For the text-containing cell, return its midpoint in [X, Y] coordinate format. 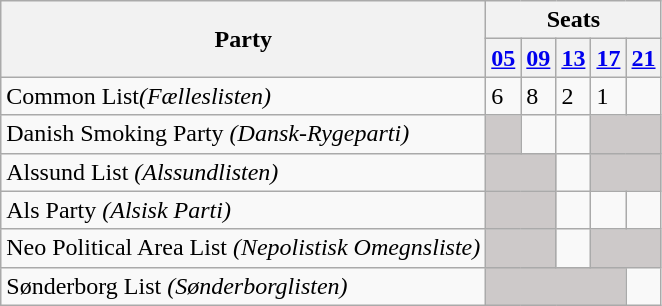
Danish Smoking Party (Dansk-Rygeparti) [244, 134]
8 [538, 96]
Seats [574, 20]
1 [608, 96]
2 [574, 96]
6 [504, 96]
17 [608, 58]
Neo Political Area List (Nepolistisk Omegnsliste) [244, 248]
09 [538, 58]
Common List(Fælleslisten) [244, 96]
Party [244, 39]
Alssund List (Alssundlisten) [244, 172]
05 [504, 58]
21 [644, 58]
Als Party (Alsisk Parti) [244, 210]
13 [574, 58]
Sønderborg List (Sønderborglisten) [244, 286]
